Search for the cell housing the specified text and yield its [X, Y] center coordinate. 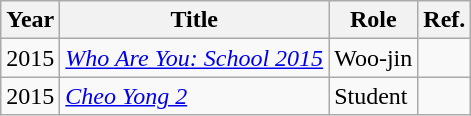
Ref. [444, 20]
Cheo Yong 2 [194, 96]
Year [30, 20]
Woo-jin [374, 58]
Role [374, 20]
Student [374, 96]
Who Are You: School 2015 [194, 58]
Title [194, 20]
